Return (X, Y) of the center of cell containing provided text 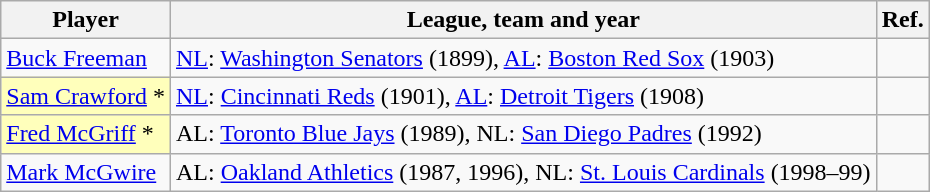
Ref. (902, 20)
Buck Freeman (86, 58)
NL: Cincinnati Reds (1901), AL: Detroit Tigers (1908) (523, 96)
League, team and year (523, 20)
Player (86, 20)
AL: Toronto Blue Jays (1989), NL: San Diego Padres (1992) (523, 134)
Sam Crawford * (86, 96)
Fred McGriff * (86, 134)
AL: Oakland Athletics (1987, 1996), NL: St. Louis Cardinals (1998–99) (523, 172)
NL: Washington Senators (1899), AL: Boston Red Sox (1903) (523, 58)
Mark McGwire (86, 172)
